Pinpoint the cell where the given text exists, returning its [X, Y] midpoint coordinate. 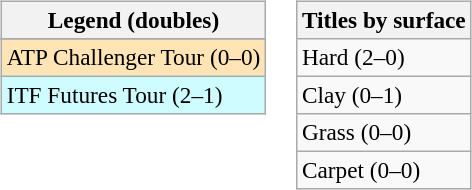
ATP Challenger Tour (0–0) [133, 57]
Titles by surface [384, 20]
Legend (doubles) [133, 20]
Clay (0–1) [384, 95]
Carpet (0–0) [384, 171]
Grass (0–0) [384, 133]
ITF Futures Tour (2–1) [133, 95]
Hard (2–0) [384, 57]
